Extract the [x, y] coordinate from the center of the cell holding the provided text.  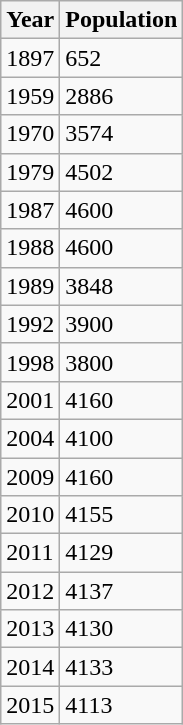
2004 [30, 438]
2015 [30, 705]
2886 [122, 96]
1998 [30, 362]
4502 [122, 172]
3848 [122, 286]
2014 [30, 667]
4113 [122, 705]
3574 [122, 134]
1988 [30, 248]
4137 [122, 591]
4155 [122, 515]
3900 [122, 324]
4100 [122, 438]
1970 [30, 134]
3800 [122, 362]
2001 [30, 400]
Population [122, 20]
1989 [30, 286]
652 [122, 58]
2010 [30, 515]
1987 [30, 210]
1979 [30, 172]
4129 [122, 553]
4130 [122, 629]
Year [30, 20]
2009 [30, 477]
2011 [30, 553]
2012 [30, 591]
1959 [30, 96]
4133 [122, 667]
1897 [30, 58]
1992 [30, 324]
2013 [30, 629]
